Detect which cell encompasses the target text, then output its (x, y) center coordinate. 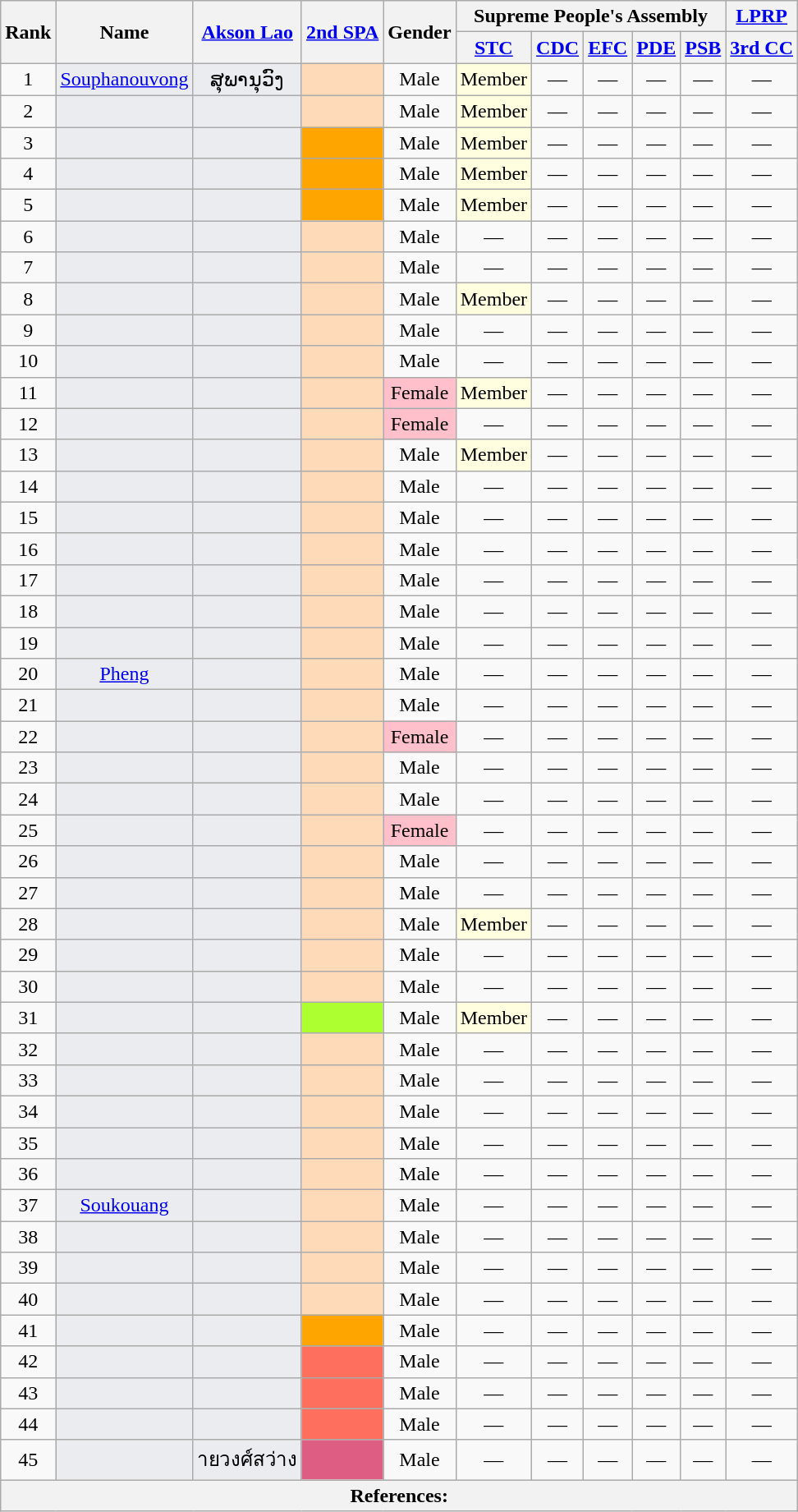
21 (28, 705)
20 (28, 674)
3rd CC (762, 48)
2nd SPA (342, 32)
Name (125, 32)
17 (28, 580)
EFC (608, 48)
14 (28, 486)
28 (28, 924)
23 (28, 768)
41 (28, 1330)
43 (28, 1393)
27 (28, 893)
2 (28, 111)
18 (28, 611)
30 (28, 986)
15 (28, 517)
9 (28, 330)
Soukouang (125, 1206)
32 (28, 1049)
Supreme People's Assembly (591, 16)
LPRP (762, 16)
Souphanouvong (125, 80)
31 (28, 1018)
39 (28, 1268)
PSB (703, 48)
5 (28, 205)
STC (493, 48)
Rank (28, 32)
11 (28, 393)
24 (28, 799)
3 (28, 142)
13 (28, 455)
36 (28, 1174)
26 (28, 862)
44 (28, 1424)
38 (28, 1237)
4 (28, 174)
12 (28, 424)
42 (28, 1362)
19 (28, 643)
45 (28, 1460)
22 (28, 737)
Pheng (125, 674)
8 (28, 299)
CDC (558, 48)
29 (28, 955)
PDE (657, 48)
40 (28, 1299)
10 (28, 361)
ายวงศ์สว่าง (248, 1460)
ສຸພານຸວົງ (248, 80)
35 (28, 1142)
25 (28, 830)
1 (28, 80)
37 (28, 1206)
34 (28, 1111)
Gender (420, 32)
6 (28, 237)
16 (28, 549)
7 (28, 268)
Akson Lao (248, 32)
References: (399, 1496)
33 (28, 1080)
